Extract the (x, y) coordinate from the center of the cell holding the provided text.  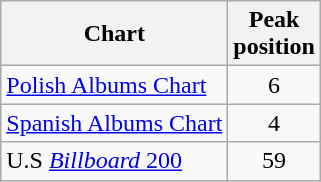
Chart (114, 34)
Spanish Albums Chart (114, 123)
59 (274, 161)
6 (274, 85)
U.S Billboard 200 (114, 161)
4 (274, 123)
Polish Albums Chart (114, 85)
Peakposition (274, 34)
